Identify which cell holds the provided text, then report its (X, Y) central coordinate. 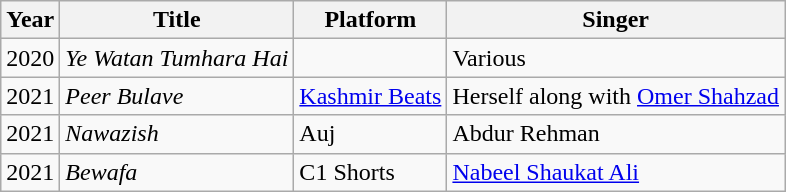
Auj (370, 134)
Herself along with Omer Shahzad (616, 96)
Singer (616, 20)
Title (177, 20)
Nawazish (177, 134)
Platform (370, 20)
Abdur Rehman (616, 134)
Peer Bulave (177, 96)
Ye Watan Tumhara Hai (177, 58)
Kashmir Beats (370, 96)
Nabeel Shaukat Ali (616, 172)
Year (30, 20)
2020 (30, 58)
Various (616, 58)
C1 Shorts (370, 172)
Bewafa (177, 172)
